Determine the (x, y) coordinate at the center of the cell enclosing the given text.  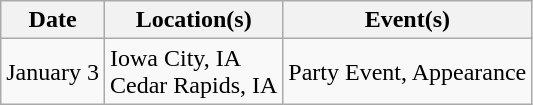
Party Event, Appearance (408, 72)
Event(s) (408, 20)
Location(s) (193, 20)
Date (53, 20)
January 3 (53, 72)
Iowa City, IA Cedar Rapids, IA (193, 72)
